Search for the cell housing the specified text and yield its [X, Y] center coordinate. 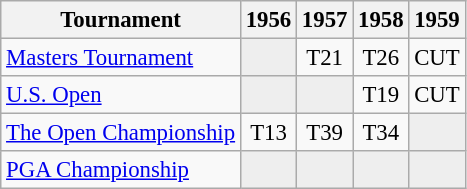
T21 [325, 58]
PGA Championship [121, 170]
T19 [381, 95]
T13 [268, 133]
T26 [381, 58]
1958 [381, 20]
T34 [381, 133]
1959 [437, 20]
The Open Championship [121, 133]
Masters Tournament [121, 58]
Tournament [121, 20]
T39 [325, 133]
U.S. Open [121, 95]
1956 [268, 20]
1957 [325, 20]
